From the cell containing the given text, extract its center point as (x, y) coordinate. 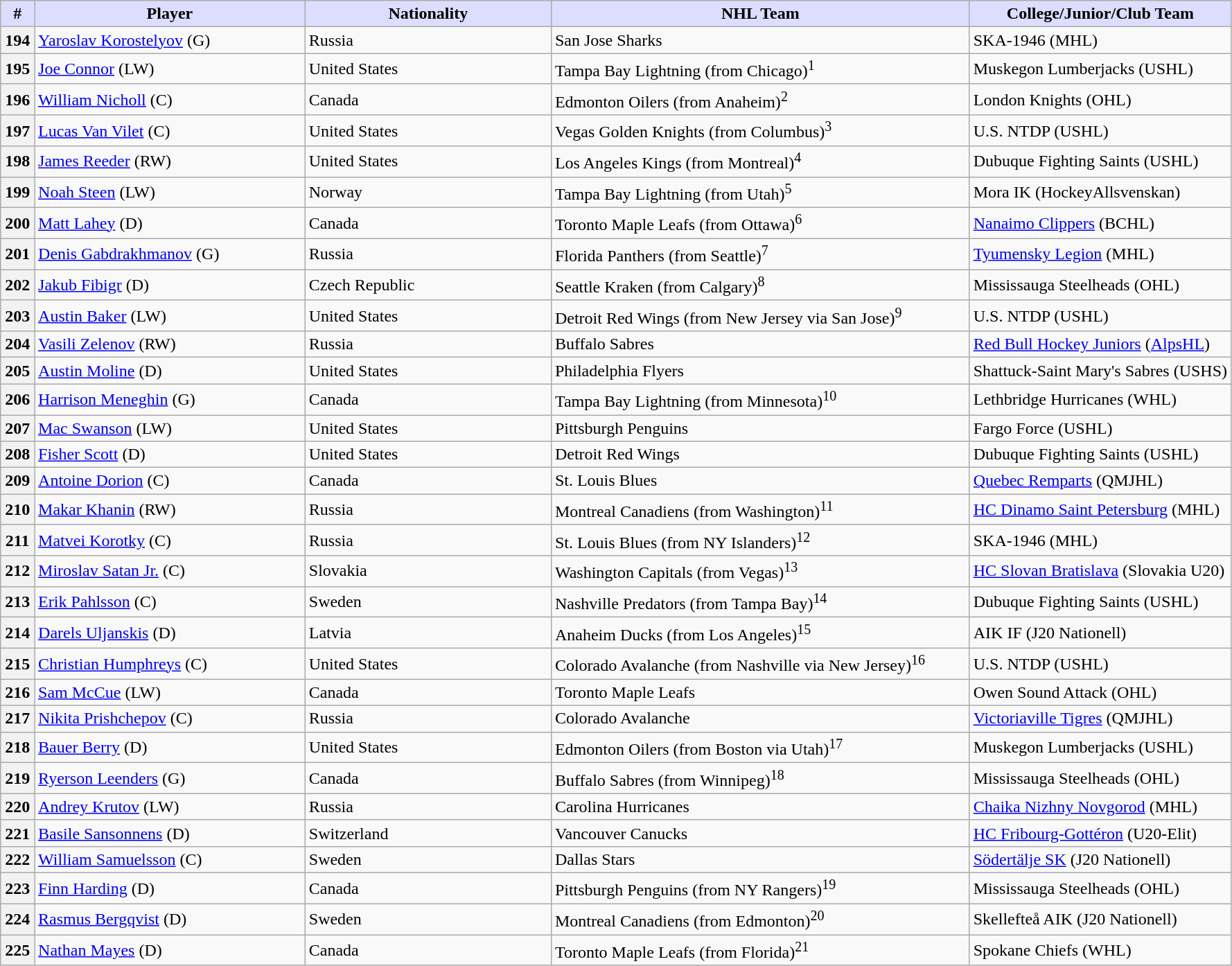
Fisher Scott (D) (170, 455)
210 (18, 510)
Dallas Stars (760, 859)
Finn Harding (D) (170, 888)
217 (18, 719)
Slovakia (428, 571)
Tampa Bay Lightning (from Chicago)1 (760, 69)
Edmonton Oilers (from Boston via Utah)17 (760, 747)
Austin Moline (D) (170, 371)
Toronto Maple Leafs (from Florida)21 (760, 951)
# (18, 14)
218 (18, 747)
199 (18, 193)
Miroslav Satan Jr. (C) (170, 571)
St. Louis Blues (from NY Islanders)12 (760, 541)
James Reeder (RW) (170, 162)
Detroit Red Wings (from New Jersey via San Jose)9 (760, 316)
216 (18, 692)
Vegas Golden Knights (from Columbus)3 (760, 130)
Seattle Kraken (from Calgary)8 (760, 286)
Harrison Meneghin (G) (170, 399)
Fargo Force (USHL) (1100, 428)
Nikita Prishchepov (C) (170, 719)
212 (18, 571)
Nationality (428, 14)
213 (18, 601)
196 (18, 100)
Andrey Krutov (LW) (170, 807)
Austin Baker (LW) (170, 316)
220 (18, 807)
Anaheim Ducks (from Los Angeles)15 (760, 633)
195 (18, 69)
AIK IF (J20 Nationell) (1100, 633)
Florida Panthers (from Seattle)7 (760, 254)
Pittsburgh Penguins (from NY Rangers)19 (760, 888)
Tyumensky Legion (MHL) (1100, 254)
Owen Sound Attack (OHL) (1100, 692)
200 (18, 223)
Quebec Remparts (QMJHL) (1100, 481)
Colorado Avalanche (760, 719)
204 (18, 344)
Philadelphia Flyers (760, 371)
Montreal Canadiens (from Edmonton)20 (760, 919)
William Samuelsson (C) (170, 859)
William Nicholl (C) (170, 100)
Vancouver Canucks (760, 833)
HC Fribourg-Gottéron (U20-Elit) (1100, 833)
Nathan Mayes (D) (170, 951)
Lethbridge Hurricanes (WHL) (1100, 399)
St. Louis Blues (760, 481)
Victoriaville Tigres (QMJHL) (1100, 719)
Antoine Dorion (C) (170, 481)
Skellefteå AIK (J20 Nationell) (1100, 919)
Player (170, 14)
Los Angeles Kings (from Montreal)4 (760, 162)
Ryerson Leenders (G) (170, 779)
208 (18, 455)
Edmonton Oilers (from Anaheim)2 (760, 100)
Colorado Avalanche (from Nashville via New Jersey)16 (760, 664)
Mora IK (HockeyAllsvenskan) (1100, 193)
198 (18, 162)
Basile Sansonnens (D) (170, 833)
Buffalo Sabres (760, 344)
College/Junior/Club Team (1100, 14)
Tampa Bay Lightning (from Minnesota)10 (760, 399)
206 (18, 399)
Buffalo Sabres (from Winnipeg)18 (760, 779)
219 (18, 779)
222 (18, 859)
211 (18, 541)
Washington Capitals (from Vegas)13 (760, 571)
Christian Humphreys (C) (170, 664)
Red Bull Hockey Juniors (AlpsHL) (1100, 344)
Shattuck-Saint Mary's Sabres (USHS) (1100, 371)
205 (18, 371)
215 (18, 664)
214 (18, 633)
201 (18, 254)
224 (18, 919)
Noah Steen (LW) (170, 193)
Detroit Red Wings (760, 455)
Darels Uljanskis (D) (170, 633)
HC Dinamo Saint Petersburg (MHL) (1100, 510)
Nanaimo Clippers (BCHL) (1100, 223)
Montreal Canadiens (from Washington)11 (760, 510)
203 (18, 316)
Joe Connor (LW) (170, 69)
Mac Swanson (LW) (170, 428)
Chaika Nizhny Novgorod (MHL) (1100, 807)
225 (18, 951)
Toronto Maple Leafs (760, 692)
207 (18, 428)
Matvei Korotky (C) (170, 541)
Jakub Fibigr (D) (170, 286)
Toronto Maple Leafs (from Ottawa)6 (760, 223)
Denis Gabdrakhmanov (G) (170, 254)
221 (18, 833)
Makar Khanin (RW) (170, 510)
Rasmus Bergqvist (D) (170, 919)
Sam McCue (LW) (170, 692)
NHL Team (760, 14)
San Jose Sharks (760, 40)
London Knights (OHL) (1100, 100)
Erik Pahlsson (C) (170, 601)
Latvia (428, 633)
Norway (428, 193)
197 (18, 130)
202 (18, 286)
Södertälje SK (J20 Nationell) (1100, 859)
Spokane Chiefs (WHL) (1100, 951)
Tampa Bay Lightning (from Utah)5 (760, 193)
Yaroslav Korostelyov (G) (170, 40)
Pittsburgh Penguins (760, 428)
Carolina Hurricanes (760, 807)
Switzerland (428, 833)
HC Slovan Bratislava (Slovakia U20) (1100, 571)
Vasili Zelenov (RW) (170, 344)
209 (18, 481)
223 (18, 888)
194 (18, 40)
Bauer Berry (D) (170, 747)
Lucas Van Vilet (C) (170, 130)
Czech Republic (428, 286)
Nashville Predators (from Tampa Bay)14 (760, 601)
Matt Lahey (D) (170, 223)
